Determine the [x, y] coordinate at the center of the cell enclosing the given text.  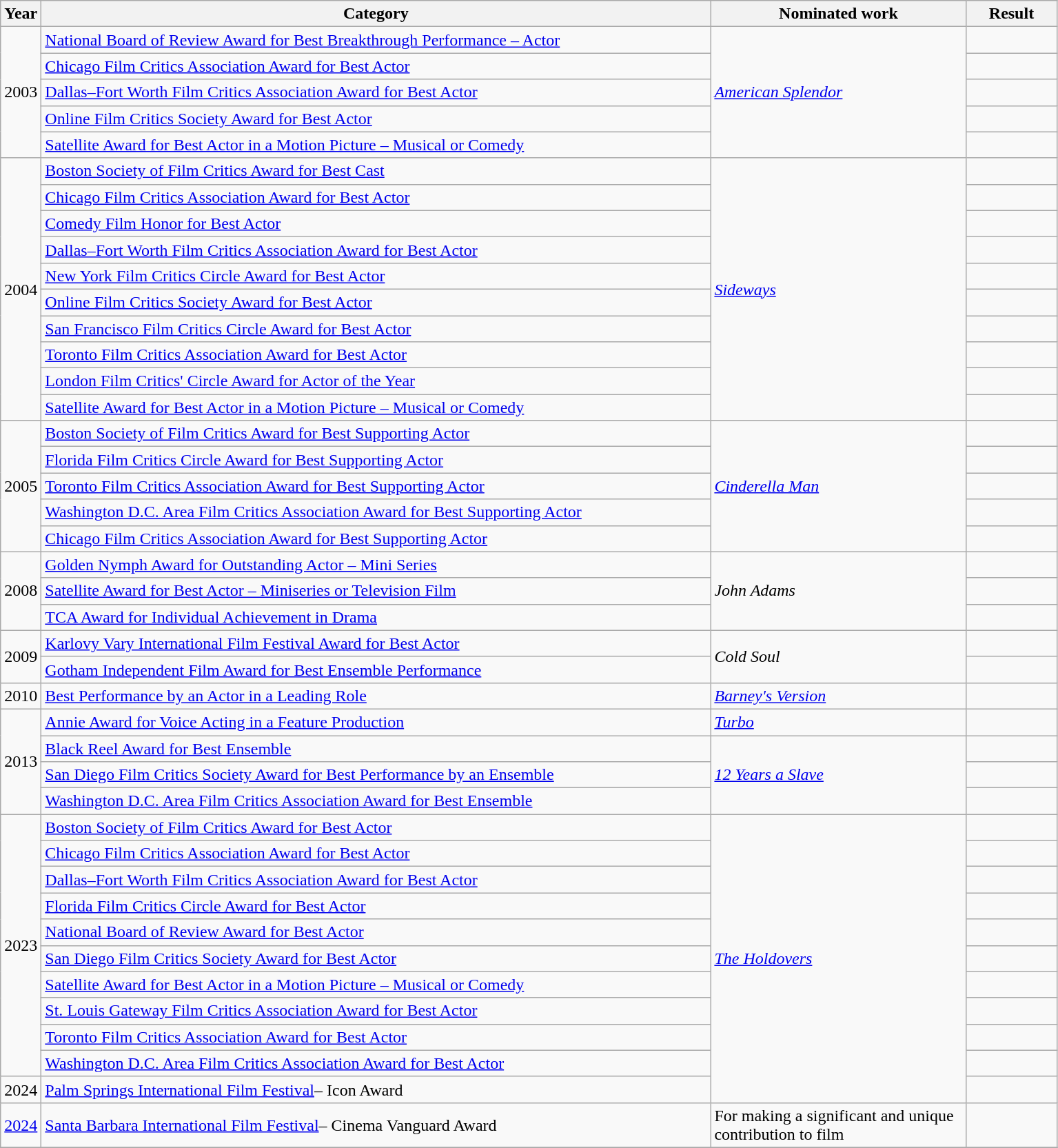
2003 [21, 92]
2013 [21, 761]
Chicago Film Critics Association Award for Best Supporting Actor [376, 538]
Florida Film Critics Circle Award for Best Supporting Actor [376, 460]
The Holdovers [838, 958]
Cold Soul [838, 656]
Washington D.C. Area Film Critics Association Award for Best Supporting Actor [376, 512]
2009 [21, 656]
2005 [21, 486]
For making a significant and unique contribution to film [838, 1125]
12 Years a Slave [838, 774]
Palm Springs International Film Festival– Icon Award [376, 1089]
London Film Critics' Circle Award for Actor of the Year [376, 381]
Barney's Version [838, 696]
National Board of Review Award for Best Actor [376, 932]
2023 [21, 946]
Turbo [838, 722]
Toronto Film Critics Association Award for Best Supporting Actor [376, 486]
Year [21, 14]
San Diego Film Critics Society Award for Best Actor [376, 958]
2008 [21, 591]
Category [376, 14]
Satellite Award for Best Actor – Miniseries or Television Film [376, 591]
Annie Award for Voice Acting in a Feature Production [376, 722]
Sideways [838, 290]
San Diego Film Critics Society Award for Best Performance by an Ensemble [376, 775]
Washington D.C. Area Film Critics Association Award for Best Actor [376, 1063]
St. Louis Gateway Film Critics Association Award for Best Actor [376, 1011]
Karlovy Vary International Film Festival Award for Best Actor [376, 643]
Gotham Independent Film Award for Best Ensemble Performance [376, 669]
Boston Society of Film Critics Award for Best Cast [376, 171]
New York Film Critics Circle Award for Best Actor [376, 276]
Best Performance by an Actor in a Leading Role [376, 696]
Santa Barbara International Film Festival– Cinema Vanguard Award [376, 1125]
Cinderella Man [838, 486]
Black Reel Award for Best Ensemble [376, 748]
Boston Society of Film Critics Award for Best Actor [376, 827]
John Adams [838, 591]
Result [1012, 14]
Florida Film Critics Circle Award for Best Actor [376, 906]
Washington D.C. Area Film Critics Association Award for Best Ensemble [376, 801]
2004 [21, 290]
TCA Award for Individual Achievement in Drama [376, 617]
Boston Society of Film Critics Award for Best Supporting Actor [376, 434]
American Splendor [838, 92]
Comedy Film Honor for Best Actor [376, 223]
2010 [21, 696]
Golden Nymph Award for Outstanding Actor – Mini Series [376, 565]
Nominated work [838, 14]
San Francisco Film Critics Circle Award for Best Actor [376, 329]
National Board of Review Award for Best Breakthrough Performance – Actor [376, 40]
